Provide the [x, y] coordinate of the cell's center where the given text is located.  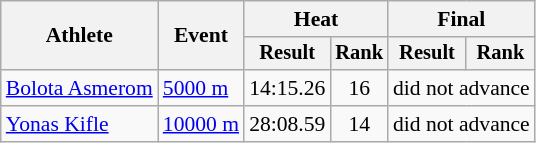
Bolota Asmerom [80, 88]
Heat [316, 19]
14 [359, 124]
Yonas Kifle [80, 124]
Event [201, 36]
10000 m [201, 124]
Final [462, 19]
28:08.59 [287, 124]
Athlete [80, 36]
16 [359, 88]
5000 m [201, 88]
14:15.26 [287, 88]
